Determine the (x, y) coordinate at the center of the cell enclosing the given text.  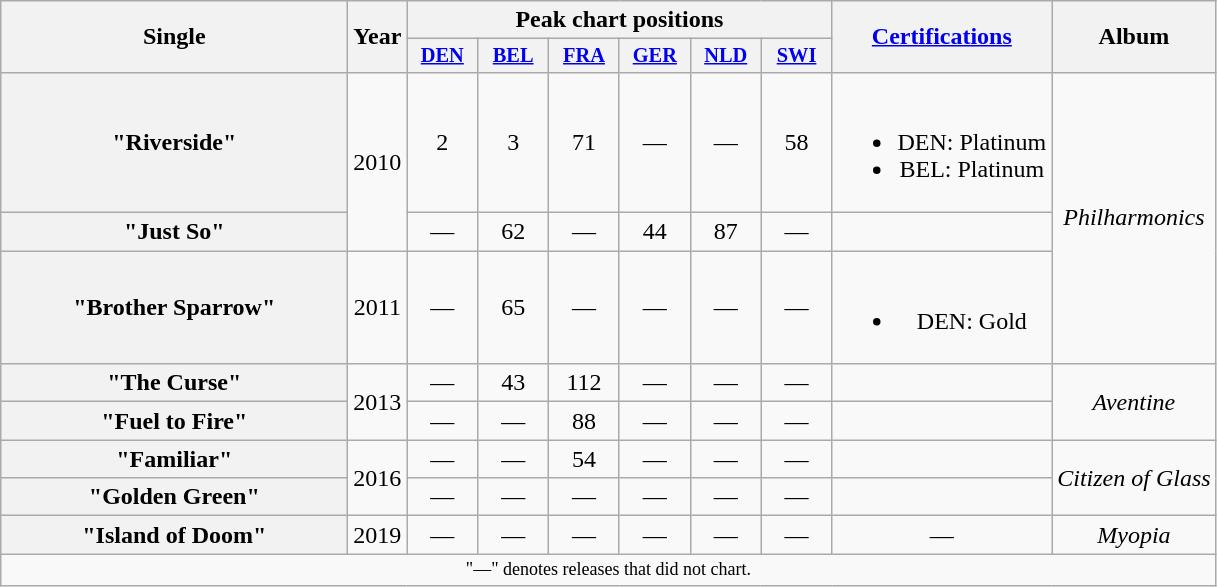
54 (584, 459)
DEN: PlatinumBEL: Platinum (942, 142)
"Riverside" (174, 142)
Certifications (942, 37)
Aventine (1134, 402)
112 (584, 383)
71 (584, 142)
2 (442, 142)
DEN (442, 56)
"The Curse" (174, 383)
87 (726, 232)
Myopia (1134, 535)
FRA (584, 56)
44 (654, 232)
2013 (378, 402)
43 (514, 383)
"—" denotes releases that did not chart. (608, 570)
58 (796, 142)
NLD (726, 56)
62 (514, 232)
GER (654, 56)
BEL (514, 56)
65 (514, 308)
Philharmonics (1134, 218)
Single (174, 37)
SWI (796, 56)
"Golden Green" (174, 497)
Peak chart positions (620, 20)
DEN: Gold (942, 308)
Album (1134, 37)
"Brother Sparrow" (174, 308)
2019 (378, 535)
"Familiar" (174, 459)
2016 (378, 478)
2011 (378, 308)
"Just So" (174, 232)
2010 (378, 161)
88 (584, 421)
"Island of Doom" (174, 535)
Citizen of Glass (1134, 478)
"Fuel to Fire" (174, 421)
Year (378, 37)
3 (514, 142)
